Search for the cell housing the specified text and yield its [X, Y] center coordinate. 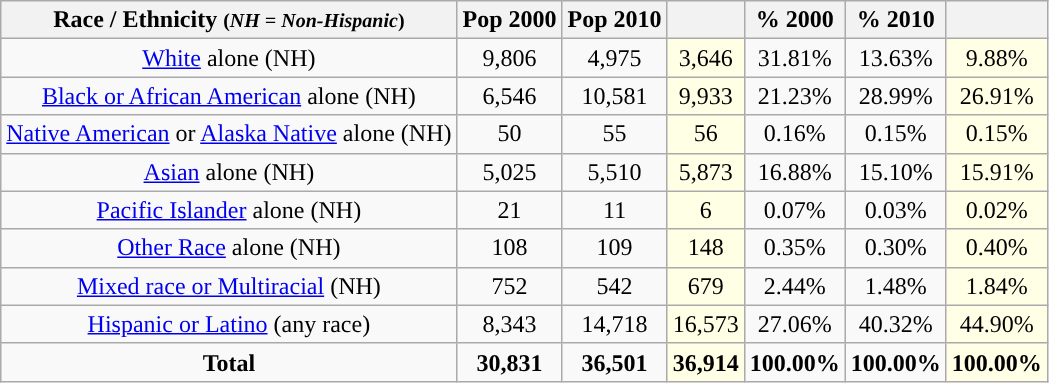
9.88% [996, 58]
13.63% [896, 58]
% 2000 [794, 20]
36,501 [614, 362]
6 [706, 210]
16,573 [706, 324]
5,510 [614, 172]
56 [706, 134]
Pacific Islander alone (NH) [229, 210]
26.91% [996, 96]
Other Race alone (NH) [229, 248]
White alone (NH) [229, 58]
44.90% [996, 324]
1.84% [996, 286]
5,025 [510, 172]
40.32% [896, 324]
36,914 [706, 362]
16.88% [794, 172]
30,831 [510, 362]
0.16% [794, 134]
0.30% [896, 248]
Pop 2000 [510, 20]
3,646 [706, 58]
21.23% [794, 96]
679 [706, 286]
4,975 [614, 58]
0.35% [794, 248]
15.10% [896, 172]
1.48% [896, 286]
Native American or Alaska Native alone (NH) [229, 134]
14,718 [614, 324]
0.40% [996, 248]
Black or African American alone (NH) [229, 96]
50 [510, 134]
31.81% [794, 58]
2.44% [794, 286]
28.99% [896, 96]
Mixed race or Multiracial (NH) [229, 286]
Pop 2010 [614, 20]
10,581 [614, 96]
21 [510, 210]
15.91% [996, 172]
5,873 [706, 172]
0.02% [996, 210]
752 [510, 286]
109 [614, 248]
Total [229, 362]
9,806 [510, 58]
55 [614, 134]
0.07% [794, 210]
6,546 [510, 96]
148 [706, 248]
Race / Ethnicity (NH = Non-Hispanic) [229, 20]
% 2010 [896, 20]
Hispanic or Latino (any race) [229, 324]
8,343 [510, 324]
0.03% [896, 210]
11 [614, 210]
9,933 [706, 96]
27.06% [794, 324]
Asian alone (NH) [229, 172]
542 [614, 286]
108 [510, 248]
